Capture the cell that displays the provided text and extract its (X, Y) central coordinate. 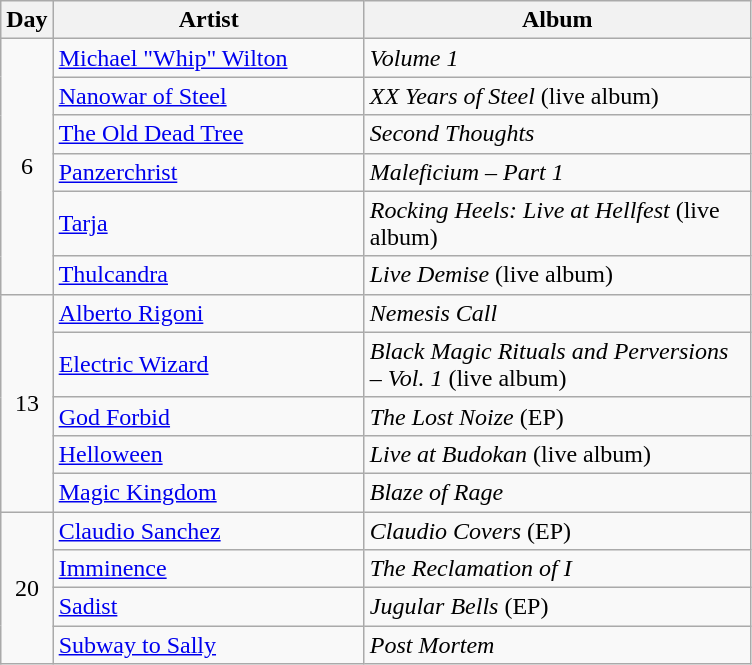
Nanowar of Steel (208, 96)
Panzerchrist (208, 172)
Jugular Bells (EP) (557, 607)
Claudio Covers (EP) (557, 531)
The Lost Noize (EP) (557, 416)
6 (27, 166)
The Reclamation of I (557, 569)
The Old Dead Tree (208, 134)
20 (27, 588)
Volume 1 (557, 58)
God Forbid (208, 416)
Thulcandra (208, 275)
Post Mortem (557, 645)
Alberto Rigoni (208, 313)
Maleficium – Part 1 (557, 172)
Blaze of Rage (557, 492)
Magic Kingdom (208, 492)
Subway to Sally (208, 645)
Sadist (208, 607)
Michael "Whip" Wilton (208, 58)
Day (27, 20)
Album (557, 20)
Tarja (208, 224)
13 (27, 402)
Nemesis Call (557, 313)
Claudio Sanchez (208, 531)
XX Years of Steel (live album) (557, 96)
Live Demise (live album) (557, 275)
Second Thoughts (557, 134)
Rocking Heels: Live at Hellfest (live album) (557, 224)
Live at Budokan (live album) (557, 454)
Black Magic Rituals and Perversions – Vol. 1 (live album) (557, 364)
Electric Wizard (208, 364)
Helloween (208, 454)
Imminence (208, 569)
Artist (208, 20)
